Output the (X, Y) coordinate of the center of the cell containing the given text.  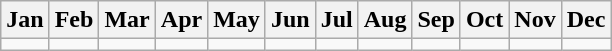
Jan (25, 20)
Aug (385, 20)
Jun (290, 20)
Mar (127, 20)
Dec (586, 20)
Apr (181, 20)
May (237, 20)
Jul (336, 20)
Oct (484, 20)
Feb (74, 20)
Nov (535, 20)
Sep (436, 20)
